Return (X, Y) of the center of cell containing provided text 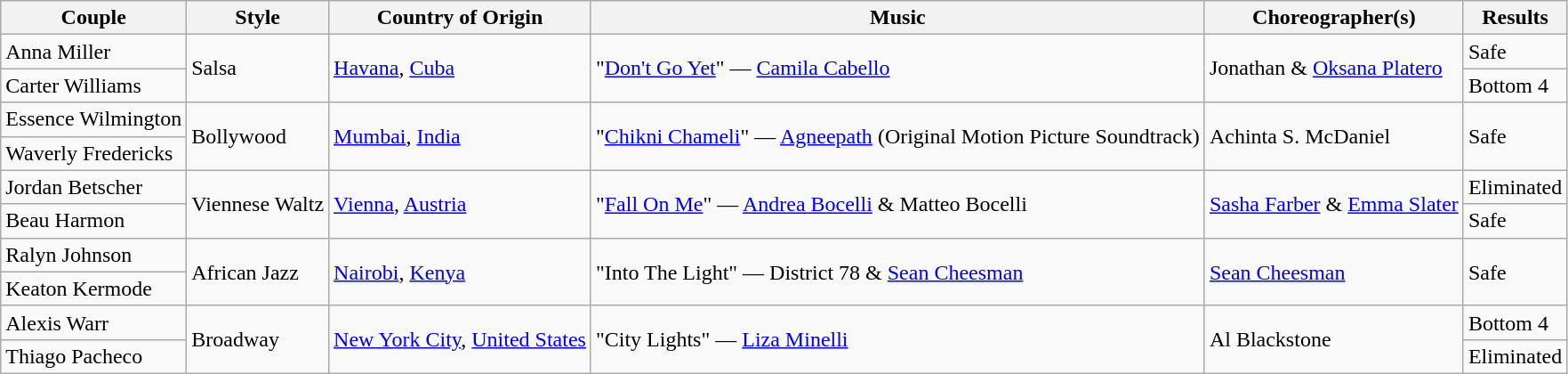
Beau Harmon (94, 221)
New York City, United States (461, 339)
Nairobi, Kenya (461, 272)
Broadway (258, 339)
Carter Williams (94, 85)
"Chikni Chameli" — Agneepath (Original Motion Picture Soundtrack) (897, 136)
Music (897, 18)
Vienna, Austria (461, 204)
"Into The Light" — District 78 & Sean Cheesman (897, 272)
Achinta S. McDaniel (1334, 136)
Viennese Waltz (258, 204)
Bollywood (258, 136)
Essence Wilmington (94, 119)
"Fall On Me" — Andrea Bocelli & Matteo Bocelli (897, 204)
Couple (94, 18)
Ralyn Johnson (94, 255)
"Don't Go Yet" — Camila Cabello (897, 69)
Al Blackstone (1334, 339)
Mumbai, India (461, 136)
"City Lights" — Liza Minelli (897, 339)
Country of Origin (461, 18)
Sean Cheesman (1334, 272)
Keaton Kermode (94, 289)
Choreographer(s) (1334, 18)
African Jazz (258, 272)
Alexis Warr (94, 322)
Results (1515, 18)
Salsa (258, 69)
Waverly Fredericks (94, 153)
Anna Miller (94, 52)
Thiago Pacheco (94, 356)
Havana, Cuba (461, 69)
Jonathan & Oksana Platero (1334, 69)
Sasha Farber & Emma Slater (1334, 204)
Style (258, 18)
Jordan Betscher (94, 187)
